For the text-containing cell, return its midpoint in [x, y] coordinate format. 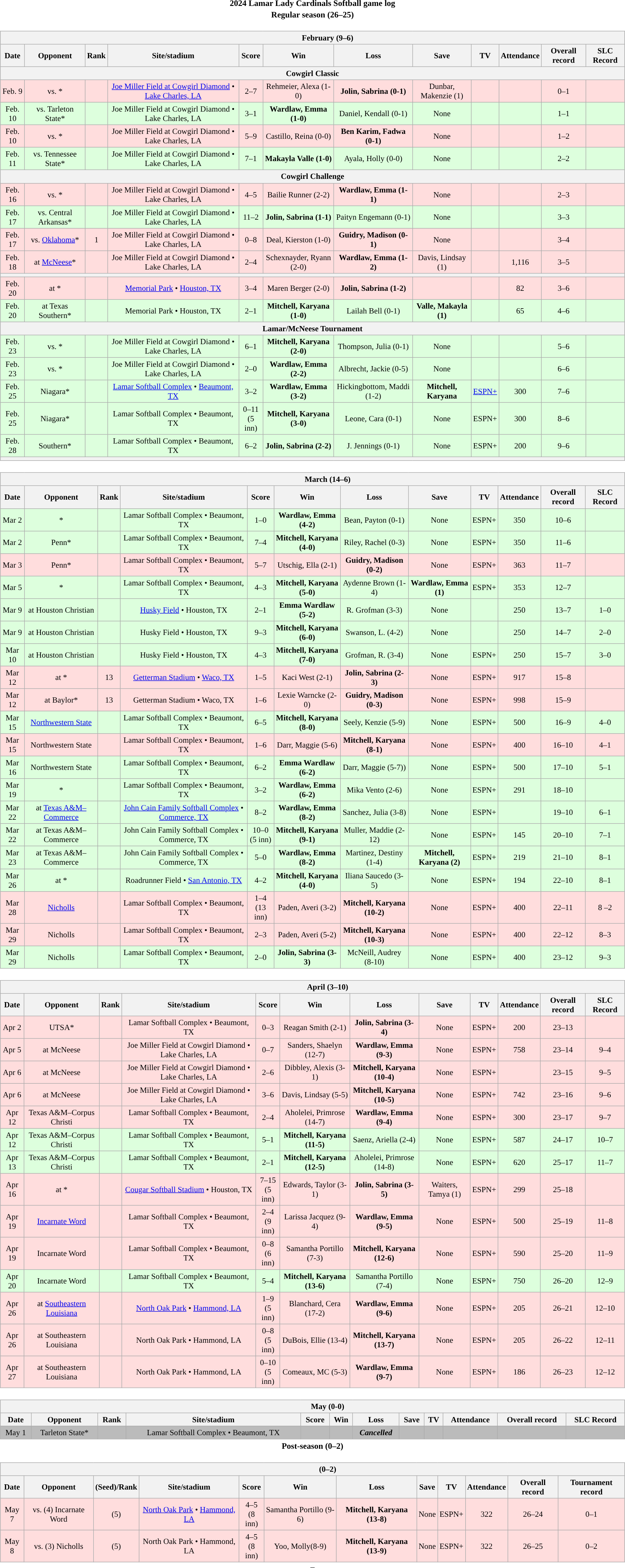
7–6 [564, 391]
Emma Wardlaw (6-2) [307, 768]
1–1 [564, 114]
23–16 [563, 1095]
J. Jennings (0-1) [373, 446]
Samantha Portillo (7-3) [315, 1253]
vs. (3) Nicholls [59, 1546]
at Texas Southern* [55, 311]
Kaci West (2-1) [307, 677]
16–10 [563, 745]
742 [519, 1095]
7–4 [261, 543]
Yoo, Molly(8-9) [300, 1546]
24–17 [563, 1140]
82 [520, 288]
25–17 [563, 1162]
363 [519, 565]
22–10 [563, 880]
Waiters, Tamya (1) [445, 1190]
17–10 [563, 768]
3–0 [605, 655]
Lamar/McNeese Tournament [312, 328]
Wardlaw, Emma (9-7) [384, 1372]
Tournament record [592, 1487]
Paden, Averi (5-2) [307, 934]
Apr 2 [12, 1027]
0–2 [592, 1546]
10–7 [605, 1140]
Mitchell, Karyana (12-6) [384, 1253]
Cancelled [376, 1433]
2–2 [564, 159]
194 [519, 880]
Samantha Portillo (7-4) [384, 1280]
1–4(13 inn) [261, 907]
Mitchell, Karyana (8-1) [375, 745]
February (9–6) [312, 38]
15–9 [563, 700]
Saenz, Ariella (2-4) [384, 1140]
Mitchell, Karyana (10-3) [375, 934]
0–11(5 inn) [251, 419]
917 [519, 677]
4–5 [251, 195]
Wardlaw, Emma (9-4) [384, 1117]
Feb. 28 [13, 446]
11–9 [605, 1253]
at Baylor* [61, 700]
22–11 [563, 907]
Dibbley, Alexis (3-1) [315, 1073]
0–8 [251, 239]
4–0 [605, 722]
Maren Berger (2-0) [299, 288]
Darr, Maggie (5-6) [307, 745]
21–10 [563, 858]
15–8 [563, 677]
Bean, Payton (0-1) [375, 520]
Seely, Kenzie (5-9) [375, 722]
Albrecht, Jackie (0-5) [373, 369]
10–6 [563, 520]
Riley, Rachel (0-3) [375, 543]
3–1 [251, 114]
Apr 16 [12, 1190]
R. Grofman (3-3) [375, 609]
18–10 [563, 790]
23–13 [563, 1027]
0–8(6 inn) [268, 1253]
Mitchell, Karyana (10-4) [384, 1073]
Cougar Softball Stadium • Houston, TX [189, 1190]
5–0 [261, 858]
Roadrunner Field • San Antonio, TX [184, 880]
620 [519, 1162]
vs. Central Arkansas* [55, 217]
Swanson, L. (4-2) [375, 632]
Martinez, Destiny (1-4) [375, 858]
Paityn Engemann (0-1) [373, 217]
Emma Wardlaw (5-2) [307, 609]
12–12 [605, 1372]
1–5 [261, 677]
(Seed)/Rank [116, 1487]
8 –2 [605, 907]
9–7 [605, 1117]
23–17 [563, 1117]
Wardlaw, Emma (2-2) [299, 369]
Guidry, Madison (0-2) [375, 565]
219 [519, 858]
998 [519, 700]
Mar 26 [13, 880]
65 [520, 311]
Wardlaw, Emma (9-6) [384, 1308]
0–7 [268, 1050]
291 [519, 790]
Wardlaw, Emma (1-1) [373, 195]
Guidry, Madison (0-1) [373, 239]
Mar 23 [13, 858]
2–4(9 inn) [268, 1221]
Feb. 11 [13, 159]
Aholelei, Primrose (14-7) [315, 1117]
26–24 [533, 1514]
26–23 [563, 1372]
Mitchell, Karyana (13-9) [377, 1546]
186 [519, 1372]
Grofman, R. (3-4) [375, 655]
26–22 [563, 1340]
12–11 [605, 1340]
Wardlaw, Emma (9-5) [384, 1221]
Cowgirl Challenge [312, 176]
May 7 [12, 1514]
Wardlaw, Emma (1-2) [373, 262]
Castillo, Reina (0-0) [299, 136]
3–3 [564, 217]
5–7 [261, 565]
9–4 [605, 1050]
26–25 [533, 1546]
vs. Tennessee State* [55, 159]
Mar 16 [13, 768]
5–4 [268, 1280]
Mitchell, Karyana (5-0) [307, 587]
2–7 [251, 91]
Mitchell, Karyana (13-6) [315, 1280]
Blanchard, Cera (17-2) [315, 1308]
Apr 20 [12, 1280]
19–10 [563, 812]
25–18 [563, 1190]
1 [97, 239]
Mitchell, Karyana (2) [439, 858]
April (3–10) [312, 987]
Jolin, Sabrina (3-5) [384, 1190]
23–15 [563, 1073]
Jolin, Sabrina (0-1) [373, 91]
Darr, Maggie (5-7)) [375, 768]
Ben Karim, Fadwa (0-1) [373, 136]
Mitchell, Karyana (10-2) [375, 907]
8–3 [605, 934]
Jolin, Sabrina (1-1) [299, 217]
Sanchez, Julia (3-8) [375, 812]
14–7 [563, 632]
Davis, Lindsay (1) [442, 262]
145 [519, 835]
Davis, Lindsay (5-5) [315, 1095]
10–0(5 inn) [261, 835]
Mitchell, Karyana (2-0) [299, 347]
16–9 [563, 722]
0–3 [268, 1027]
Comeaux, MC (5-3) [315, 1372]
Makayla Valle (1-0) [299, 159]
Mitchell, Karyana (1-0) [299, 311]
Cowgirl Classic [312, 73]
Schexnayder, Ryann (2-0) [299, 262]
299 [519, 1190]
4–2 [261, 880]
Tarleton State* [64, 1433]
15–7 [563, 655]
590 [519, 1253]
1–2 [564, 136]
Mitchell, Karyana (8-0) [307, 722]
Apr 27 [12, 1372]
26–21 [563, 1308]
Sanders, Shaelyn (12-7) [315, 1050]
Mitchell, Karyana (11-5) [315, 1140]
Mitchell, Karyana (6-0) [307, 632]
4–6 [564, 311]
Rehmeier, Alexa (1-0) [299, 91]
25–19 [563, 1221]
McNeill, Audrey (8-10) [375, 957]
6–6 [564, 369]
Thompson, Julia (0-1) [373, 347]
26–20 [563, 1280]
Valle, Makayla (1) [442, 311]
Bailie Runner (2-2) [299, 195]
758 [519, 1050]
353 [519, 587]
Apr 5 [12, 1050]
0–8(5 inn) [268, 1340]
Iliana Saucedo (3-5) [375, 880]
Feb. 18 [13, 262]
5–6 [564, 347]
Utschig, Ella (2-1) [307, 565]
Lexie Warncke (2-0) [307, 700]
May 1 [16, 1433]
11–8 [605, 1221]
12–9 [605, 1280]
Wardlaw, Emma (3-2) [299, 391]
May 8 [12, 1546]
Leone, Cara (0-1) [373, 419]
Muller, Maddie (2-12) [375, 835]
12–10 [605, 1308]
Mitchell, Karyana (12-5) [315, 1162]
0–10(5 inn) [268, 1372]
Feb. 9 [13, 91]
Paden, Averi (3-2) [307, 907]
5–9 [251, 136]
Mitchell, Karyana (13-7) [384, 1340]
vs. Oklahoma* [55, 239]
22–12 [563, 934]
Jolin, Sabrina (2-2) [299, 446]
vs. (4) Incarnate Word [59, 1514]
Daniel, Kendall (0-1) [373, 114]
Mar 10 [13, 655]
8–6 [564, 419]
Mitchell, Karyana (9-1) [307, 835]
Deal, Kierston (1-0) [299, 239]
Jolin, Sabrina (3-4) [384, 1027]
Wardlaw, Emma (1-0) [299, 114]
Mar 3 [13, 565]
Samantha Portillo (9-6) [300, 1514]
March (14–6) [312, 479]
1,116 [520, 262]
Larissa Jacquez (9-4) [315, 1221]
at McNeese* [55, 262]
Guidry, Madison (0-3) [375, 700]
Mitchell, Karyana (13-8) [377, 1514]
UTSA* [61, 1027]
2–6 [268, 1073]
9–5 [605, 1073]
Mitchell, Karyana (3-0) [299, 419]
750 [519, 1280]
DuBois, Ellie (13-4) [315, 1340]
Feb. 16 [13, 195]
Hickingbottom, Maddi (1-2) [373, 391]
Mitchell, Karyana (10-5) [384, 1095]
1–9(5 inn) [268, 1308]
8–2 [261, 812]
Apr 13 [12, 1162]
Reagan Smith (2-1) [315, 1027]
11–6 [563, 543]
7–15(5 inn) [268, 1190]
vs. Tarleton State* [55, 114]
Mar 28 [13, 907]
Southern* [55, 446]
4–1 [605, 745]
Mika Vento (2-6) [375, 790]
12–7 [563, 587]
Dunbar, Makenzie (1) [442, 91]
Lailah Bell (0-1) [373, 311]
Mar 19 [13, 790]
13–7 [563, 609]
Wardlaw, Emma (6-2) [307, 790]
587 [519, 1140]
Wardlaw, Emma (4-2) [307, 520]
Jolin, Sabrina (3-3) [307, 957]
6–5 [261, 722]
Mitchell, Karyana (7-0) [307, 655]
Edwards, Taylor (3-1) [315, 1190]
Ayala, Holly (0-0) [373, 159]
23–12 [563, 957]
3–5 [564, 262]
11–2 [251, 217]
Mitchell, Karyana [442, 391]
Wardlaw, Emma (9-3) [384, 1050]
Jolin, Sabrina (2-3) [375, 677]
Jolin, Sabrina (1-2) [373, 288]
20–10 [563, 835]
23–14 [563, 1050]
May (0-0) [312, 1406]
Mar 5 [13, 587]
Aydenne Brown (1-4) [375, 587]
(0–2) [312, 1469]
25–20 [563, 1253]
Aholelei, Primrose (14-8) [384, 1162]
Wardlaw, Emma (1) [439, 587]
